Detect which cell encompasses the target text, then output its [X, Y] center coordinate. 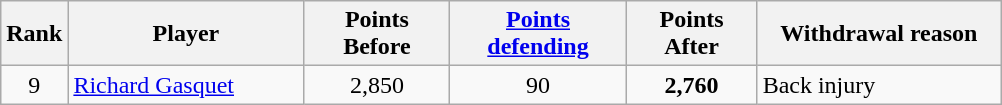
Back injury [879, 85]
9 [34, 85]
Player [186, 34]
90 [538, 85]
Withdrawal reason [879, 34]
Points defending [538, 34]
2,850 [377, 85]
Richard Gasquet [186, 85]
Rank [34, 34]
Points Before [377, 34]
2,760 [692, 85]
Points After [692, 34]
